Capture the cell that displays the provided text and extract its [x, y] central coordinate. 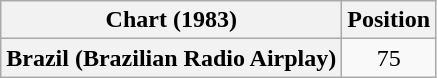
75 [389, 58]
Chart (1983) [172, 20]
Position [389, 20]
Brazil (Brazilian Radio Airplay) [172, 58]
